Pinpoint the cell where the given text exists, returning its (x, y) midpoint coordinate. 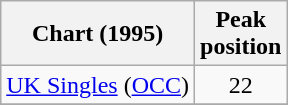
Chart (1995) (98, 34)
Peakposition (241, 34)
UK Singles (OCC) (98, 85)
22 (241, 85)
